Return the [X, Y] coordinate for the center point of the cell that contains the specified text.  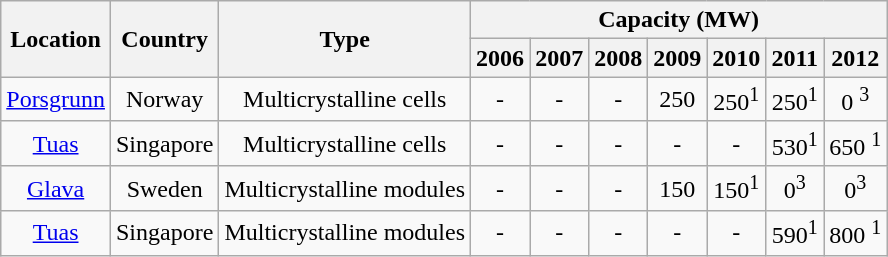
2011 [795, 58]
2008 [618, 58]
Location [56, 39]
2009 [678, 58]
Glava [56, 188]
150 [678, 188]
Sweden [164, 188]
Norway [164, 100]
800 1 [856, 234]
2010 [736, 58]
250 [678, 100]
5901 [795, 234]
1501 [736, 188]
2007 [560, 58]
5301 [795, 144]
0 3 [856, 100]
Porsgrunn [56, 100]
650 1 [856, 144]
Country [164, 39]
Type [345, 39]
2006 [500, 58]
Capacity (MW) [679, 20]
2012 [856, 58]
